From the cell containing the given text, extract its center point as [x, y] coordinate. 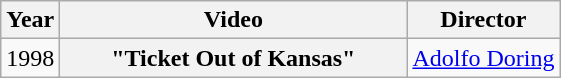
Adolfo Doring [484, 58]
"Ticket Out of Kansas" [234, 58]
Director [484, 20]
Year [30, 20]
1998 [30, 58]
Video [234, 20]
